Return (X, Y) of the center of cell containing provided text 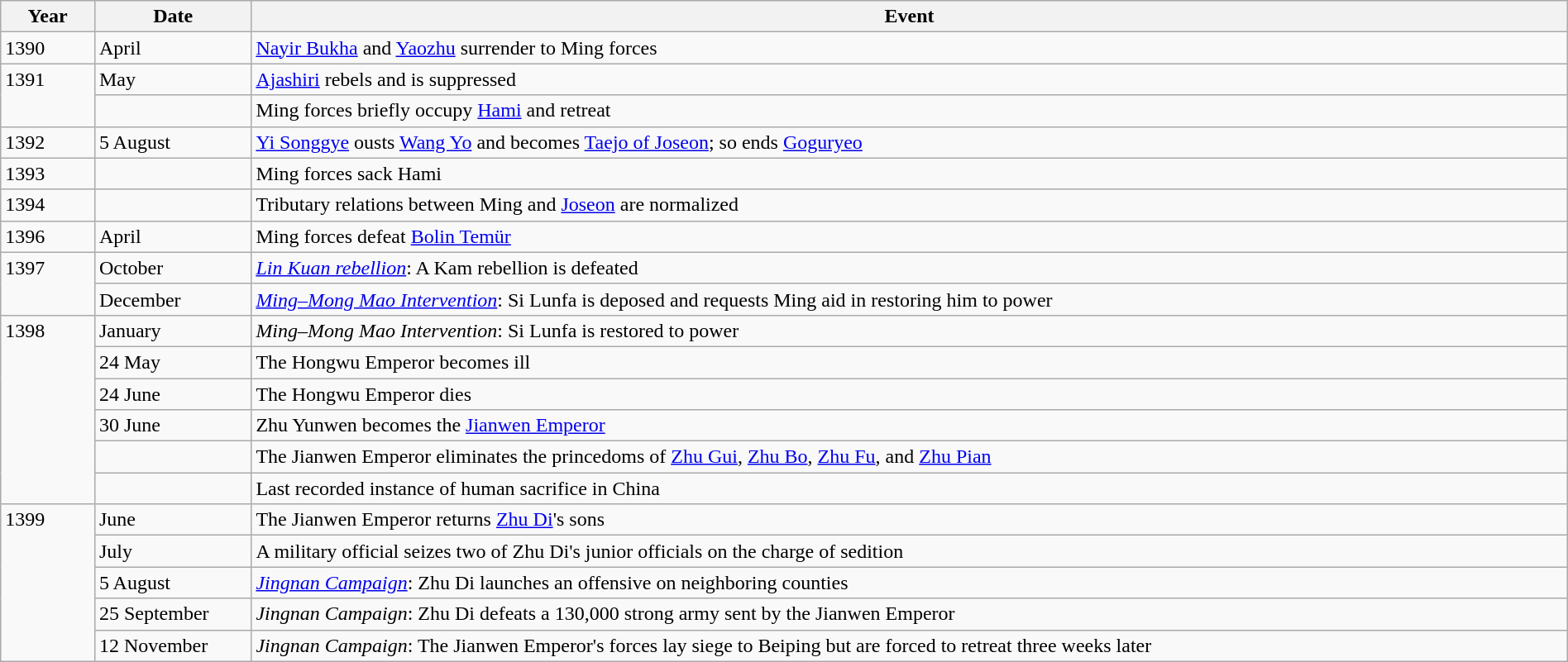
July (172, 551)
The Hongwu Emperor becomes ill (910, 362)
1396 (48, 236)
The Jianwen Emperor returns Zhu Di's sons (910, 520)
Ming–Mong Mao Intervention: Si Lunfa is deposed and requests Ming aid in restoring him to power (910, 299)
Jingnan Campaign: Zhu Di defeats a 130,000 strong army sent by the Jianwen Emperor (910, 614)
The Hongwu Emperor dies (910, 394)
Date (172, 17)
Ming forces defeat Bolin Temür (910, 236)
Last recorded instance of human sacrifice in China (910, 488)
Ming–Mong Mao Intervention: Si Lunfa is restored to power (910, 331)
Ming forces sack Hami (910, 174)
May (172, 79)
Zhu Yunwen becomes the Jianwen Emperor (910, 426)
24 May (172, 362)
January (172, 331)
Ajashiri rebels and is suppressed (910, 79)
1392 (48, 142)
Nayir Bukha and Yaozhu surrender to Ming forces (910, 48)
Tributary relations between Ming and Joseon are normalized (910, 205)
1393 (48, 174)
30 June (172, 426)
Year (48, 17)
12 November (172, 645)
Jingnan Campaign: Zhu Di launches an offensive on neighboring counties (910, 583)
25 September (172, 614)
1390 (48, 48)
1397 (48, 283)
1391 (48, 95)
1398 (48, 409)
24 June (172, 394)
June (172, 520)
1394 (48, 205)
Event (910, 17)
Yi Songgye ousts Wang Yo and becomes Taejo of Joseon; so ends Goguryeo (910, 142)
The Jianwen Emperor eliminates the princedoms of Zhu Gui, Zhu Bo, Zhu Fu, and Zhu Pian (910, 457)
1399 (48, 583)
December (172, 299)
Lin Kuan rebellion: A Kam rebellion is defeated (910, 268)
A military official seizes two of Zhu Di's junior officials on the charge of sedition (910, 551)
Ming forces briefly occupy Hami and retreat (910, 111)
Jingnan Campaign: The Jianwen Emperor's forces lay siege to Beiping but are forced to retreat three weeks later (910, 645)
October (172, 268)
